Capture the cell that displays the provided text and extract its (X, Y) central coordinate. 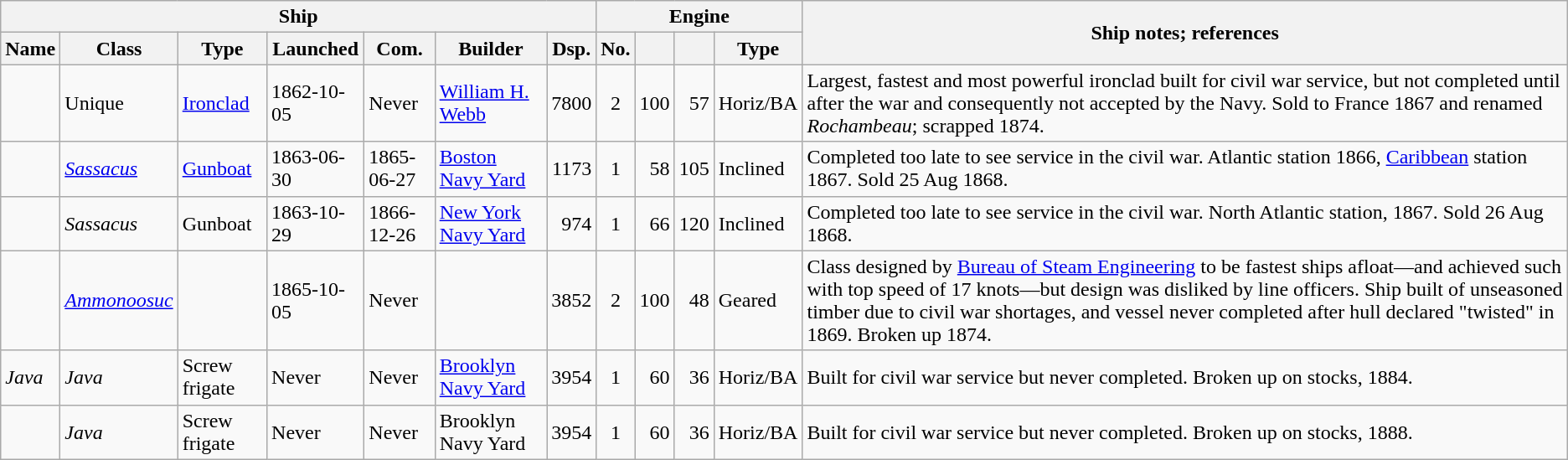
Builder (491, 49)
No. (616, 49)
48 (694, 300)
1863-10-29 (316, 223)
Class (119, 49)
Built for civil war service but never completed. Broken up on stocks, 1884. (1184, 377)
7800 (571, 103)
Ship (298, 17)
1866-12-26 (400, 223)
Com. (400, 49)
Completed too late to see service in the civil war. Atlantic station 1866, Caribbean station 1867. Sold 25 Aug 1868. (1184, 169)
120 (694, 223)
Boston Navy Yard (491, 169)
William H. Webb (491, 103)
66 (655, 223)
Engine (699, 17)
Name (30, 49)
Geared (758, 300)
1863-06-30 (316, 169)
1865-06-27 (400, 169)
3852 (571, 300)
1865-10-05 (316, 300)
Built for civil war service but never completed. Broken up on stocks, 1888. (1184, 432)
105 (694, 169)
New York Navy Yard (491, 223)
57 (694, 103)
Dsp. (571, 49)
Ammonoosuc (119, 300)
Completed too late to see service in the civil war. North Atlantic station, 1867. Sold 26 Aug 1868. (1184, 223)
Unique (119, 103)
1862-10-05 (316, 103)
974 (571, 223)
Ironclad (222, 103)
1173 (571, 169)
Launched (316, 49)
Ship notes; references (1184, 33)
58 (655, 169)
